Return [x, y] of the center of cell containing provided text 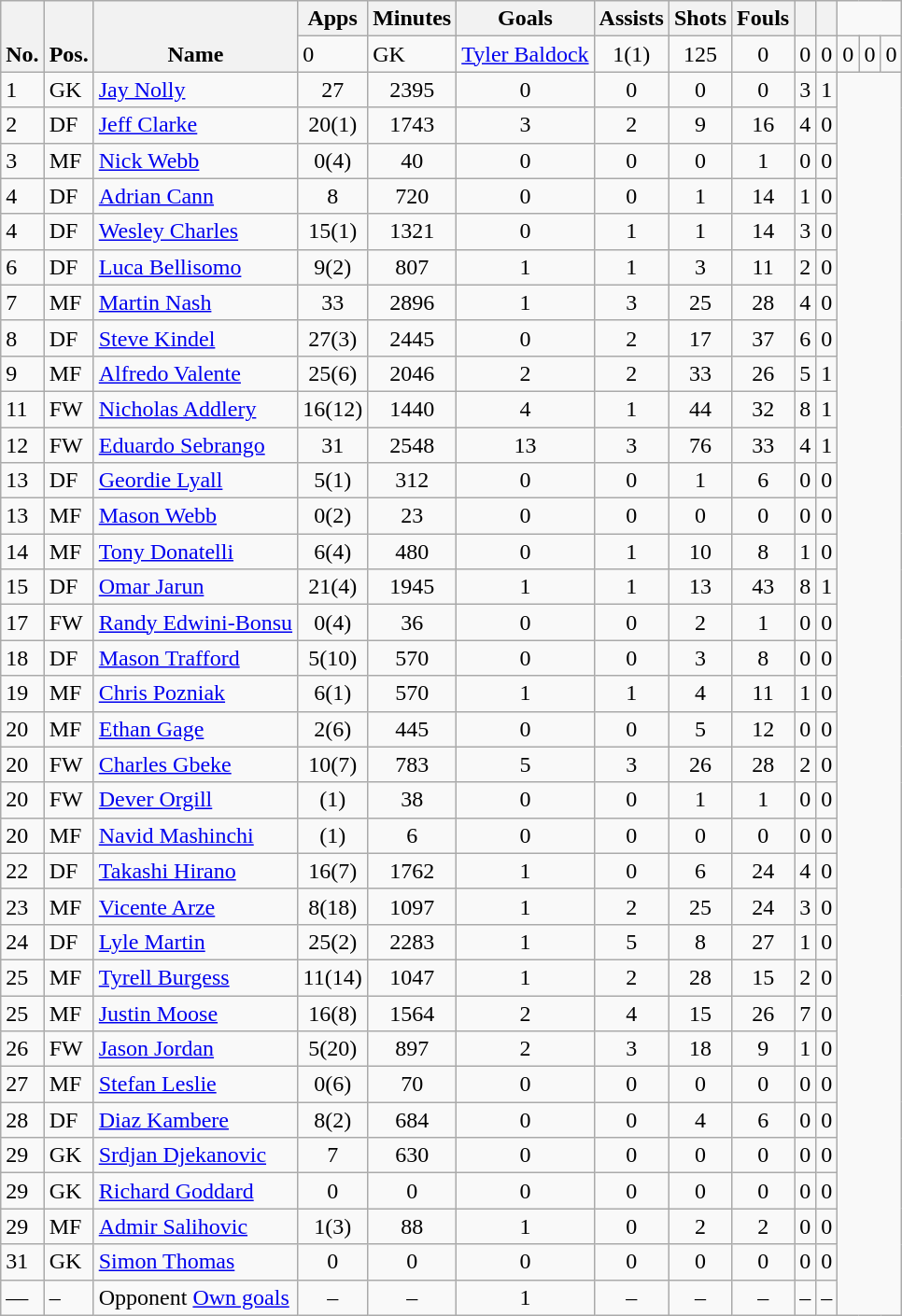
Assists [631, 19]
2283 [413, 942]
Vicente Arze [195, 906]
1440 [413, 409]
2046 [413, 373]
37 [764, 338]
19 [22, 693]
Takashi Hirano [195, 871]
Diaz Kambere [195, 1120]
Goals [525, 19]
5(1) [332, 481]
Steve Kindel [195, 338]
1047 [413, 977]
36 [413, 623]
Tony Donatelli [195, 552]
Nicholas Addlery [195, 409]
1097 [413, 906]
— [22, 1297]
Luca Bellisomo [195, 267]
No. [22, 36]
9(2) [332, 267]
88 [413, 1226]
43 [764, 587]
Navid Mashinchi [195, 835]
Jay Nolly [195, 90]
1321 [413, 231]
44 [700, 409]
15(1) [332, 231]
Tyler Baldock [525, 54]
312 [413, 481]
10 [700, 552]
Fouls [764, 19]
783 [413, 764]
1743 [413, 125]
2395 [413, 90]
Justin Moose [195, 1013]
40 [413, 161]
32 [764, 409]
2445 [413, 338]
Chris Pozniak [195, 693]
1762 [413, 871]
Randy Edwini-Bonsu [195, 623]
1(3) [332, 1226]
Pos. [69, 36]
2(6) [332, 729]
445 [413, 729]
Alfredo Valente [195, 373]
8(2) [332, 1120]
10(7) [332, 764]
76 [700, 445]
Eduardo Sebrango [195, 445]
Opponent Own goals [195, 1297]
Apps [332, 19]
Adrian Cann [195, 196]
Lyle Martin [195, 942]
2896 [413, 302]
0(6) [332, 1085]
Tyrell Burgess [195, 977]
Stefan Leslie [195, 1085]
70 [413, 1085]
Jeff Clarke [195, 125]
Srdjan Djekanovic [195, 1155]
8(18) [332, 906]
125 [700, 54]
Jason Jordan [195, 1049]
Admir Salihovic [195, 1226]
20(1) [332, 125]
Ethan Gage [195, 729]
Omar Jarun [195, 587]
720 [413, 196]
5(20) [332, 1049]
2548 [413, 445]
480 [413, 552]
21(4) [332, 587]
Martin Nash [195, 302]
Charles Gbeke [195, 764]
25(6) [332, 373]
11(14) [332, 977]
16 [764, 125]
Simon Thomas [195, 1262]
6(4) [332, 552]
25(2) [332, 942]
Name [195, 36]
38 [413, 800]
0(2) [332, 516]
Wesley Charles [195, 231]
807 [413, 267]
6(1) [332, 693]
Geordie Lyall [195, 481]
Richard Goddard [195, 1191]
1(1) [631, 54]
Nick Webb [195, 161]
16(7) [332, 871]
16(8) [332, 1013]
Shots [700, 19]
1945 [413, 587]
897 [413, 1049]
5(10) [332, 658]
Minutes [413, 19]
16(12) [332, 409]
684 [413, 1120]
Mason Trafford [195, 658]
27(3) [332, 338]
Dever Orgill [195, 800]
630 [413, 1155]
Mason Webb [195, 516]
22 [22, 871]
1564 [413, 1013]
